Locate the cell with the specified text and output its [X, Y] center coordinate. 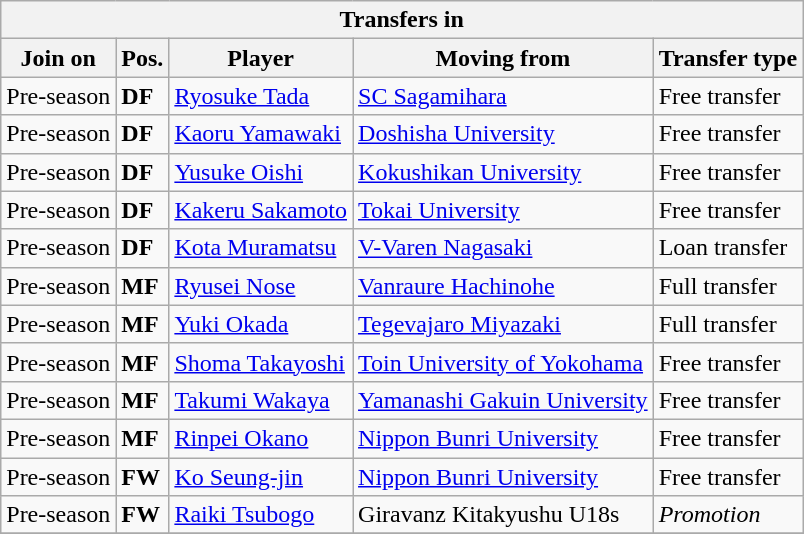
Giravanz Kitakyushu U18s [504, 515]
Transfers in [402, 20]
Yuki Okada [261, 324]
Toin University of Yokohama [504, 362]
Yusuke Oishi [261, 172]
Tokai University [504, 210]
Tegevajaro Miyazaki [504, 324]
Loan transfer [728, 248]
Ko Seung-jin [261, 477]
Kota Muramatsu [261, 248]
Ryosuke Tada [261, 96]
Kokushikan University [504, 172]
Pos. [142, 58]
Moving from [504, 58]
Vanraure Hachinohe [504, 286]
Player [261, 58]
Join on [58, 58]
Ryusei Nose [261, 286]
Transfer type [728, 58]
V-Varen Nagasaki [504, 248]
Promotion [728, 515]
Takumi Wakaya [261, 400]
Rinpei Okano [261, 438]
Kakeru Sakamoto [261, 210]
Raiki Tsubogo [261, 515]
Doshisha University [504, 134]
Kaoru Yamawaki [261, 134]
SC Sagamihara [504, 96]
Shoma Takayoshi [261, 362]
Yamanashi Gakuin University [504, 400]
